Provide the [x, y] coordinate of the cell's center where the given text is located.  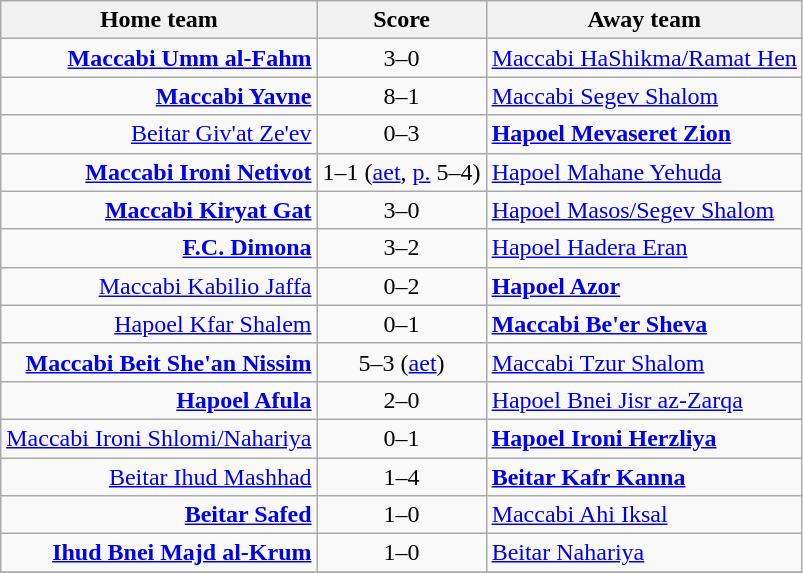
Maccabi Tzur Shalom [644, 362]
Beitar Nahariya [644, 553]
Hapoel Kfar Shalem [159, 324]
Beitar Giv'at Ze'ev [159, 134]
1–1 (aet, p. 5–4) [402, 172]
Beitar Ihud Mashhad [159, 477]
Hapoel Azor [644, 286]
Hapoel Hadera Eran [644, 248]
Maccabi HaShikma/Ramat Hen [644, 58]
Maccabi Ironi Netivot [159, 172]
Maccabi Umm al-Fahm [159, 58]
Hapoel Afula [159, 400]
8–1 [402, 96]
Hapoel Bnei Jisr az-Zarqa [644, 400]
0–3 [402, 134]
Home team [159, 20]
Maccabi Segev Shalom [644, 96]
Hapoel Ironi Herzliya [644, 438]
Maccabi Kiryat Gat [159, 210]
Away team [644, 20]
Maccabi Beit She'an Nissim [159, 362]
F.C. Dimona [159, 248]
Ihud Bnei Majd al-Krum [159, 553]
Hapoel Mahane Yehuda [644, 172]
Maccabi Yavne [159, 96]
5–3 (aet) [402, 362]
Maccabi Be'er Sheva [644, 324]
3–2 [402, 248]
1–4 [402, 477]
0–2 [402, 286]
Hapoel Masos/Segev Shalom [644, 210]
Hapoel Mevaseret Zion [644, 134]
Maccabi Kabilio Jaffa [159, 286]
Maccabi Ironi Shlomi/Nahariya [159, 438]
Beitar Safed [159, 515]
Beitar Kafr Kanna [644, 477]
Score [402, 20]
2–0 [402, 400]
Maccabi Ahi Iksal [644, 515]
